For the text-containing cell, return its midpoint in (X, Y) coordinate format. 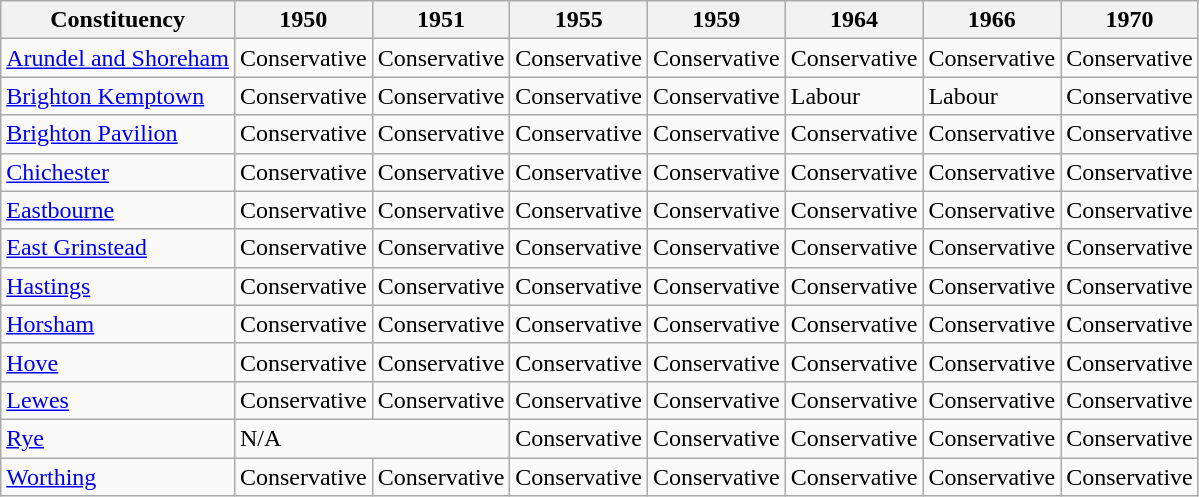
Chichester (118, 172)
East Grinstead (118, 248)
1955 (579, 20)
Brighton Kemptown (118, 96)
1966 (992, 20)
1970 (1130, 20)
N/A (372, 438)
Horsham (118, 324)
Arundel and Shoreham (118, 58)
Lewes (118, 400)
Brighton Pavilion (118, 134)
1950 (303, 20)
Hove (118, 362)
Rye (118, 438)
1964 (854, 20)
1951 (441, 20)
Eastbourne (118, 210)
Constituency (118, 20)
Worthing (118, 477)
Hastings (118, 286)
1959 (717, 20)
